Return the (x, y) coordinate for the center point of the cell that contains the specified text.  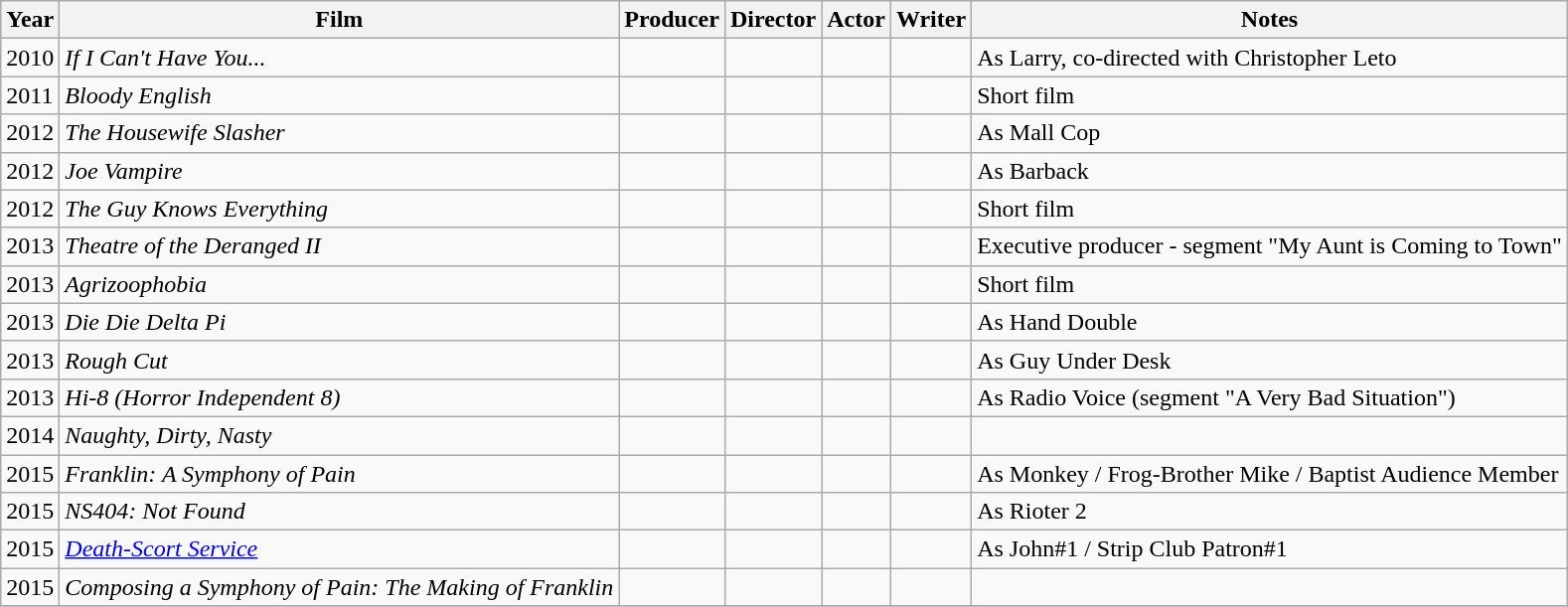
As Monkey / Frog-Brother Mike / Baptist Audience Member (1270, 474)
2011 (30, 95)
Notes (1270, 20)
Actor (857, 20)
2010 (30, 58)
Executive producer - segment "My Aunt is Coming to Town" (1270, 246)
NS404: Not Found (340, 512)
Writer (930, 20)
Director (773, 20)
Rough Cut (340, 360)
Agrizoophobia (340, 284)
As Mall Cop (1270, 133)
Joe Vampire (340, 171)
Composing a Symphony of Pain: The Making of Franklin (340, 587)
Year (30, 20)
The Housewife Slasher (340, 133)
As Rioter 2 (1270, 512)
As Larry, co-directed with Christopher Leto (1270, 58)
If I Can't Have You... (340, 58)
The Guy Knows Everything (340, 209)
As Radio Voice (segment "A Very Bad Situation") (1270, 397)
Bloody English (340, 95)
As John#1 / Strip Club Patron#1 (1270, 549)
2014 (30, 435)
Naughty, Dirty, Nasty (340, 435)
Producer (672, 20)
Film (340, 20)
Franklin: A Symphony of Pain (340, 474)
Death-Scort Service (340, 549)
As Hand Double (1270, 322)
As Barback (1270, 171)
Die Die Delta Pi (340, 322)
Hi-8 (Horror Independent 8) (340, 397)
Theatre of the Deranged II (340, 246)
As Guy Under Desk (1270, 360)
